Identify which cell holds the provided text, then report its (x, y) central coordinate. 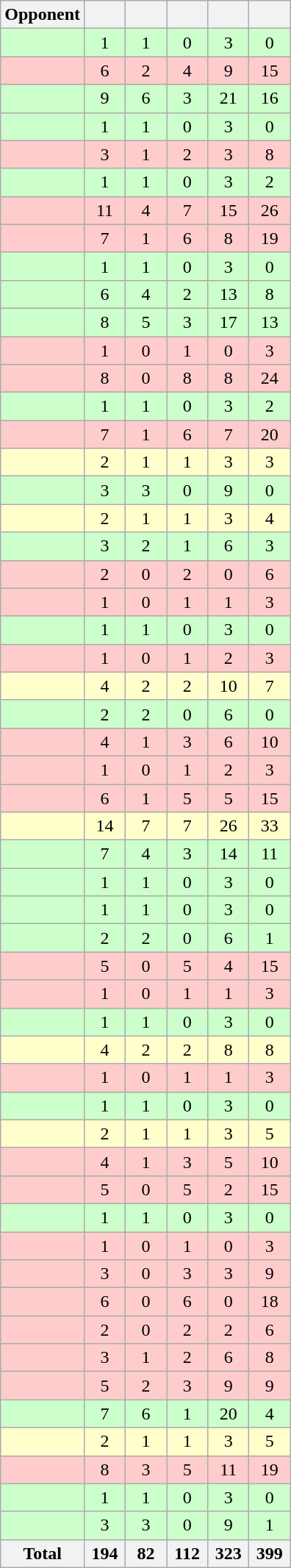
21 (229, 99)
399 (270, 1553)
323 (229, 1553)
17 (229, 322)
Total (43, 1553)
82 (146, 1553)
Opponent (43, 15)
112 (187, 1553)
194 (105, 1553)
33 (270, 826)
16 (270, 99)
24 (270, 379)
18 (270, 1302)
